From the cell containing the given text, extract its center point as (X, Y) coordinate. 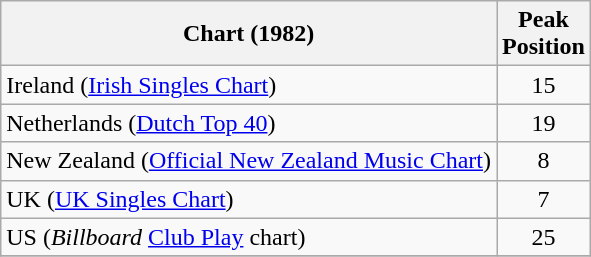
Netherlands (Dutch Top 40) (249, 123)
Ireland (Irish Singles Chart) (249, 85)
UK (UK Singles Chart) (249, 199)
15 (544, 85)
8 (544, 161)
25 (544, 237)
New Zealand (Official New Zealand Music Chart) (249, 161)
7 (544, 199)
US (Billboard Club Play chart) (249, 237)
Peak Position (544, 34)
Chart (1982) (249, 34)
19 (544, 123)
